Scan for the cell matching the given text and deliver its (x, y) coordinate at center. 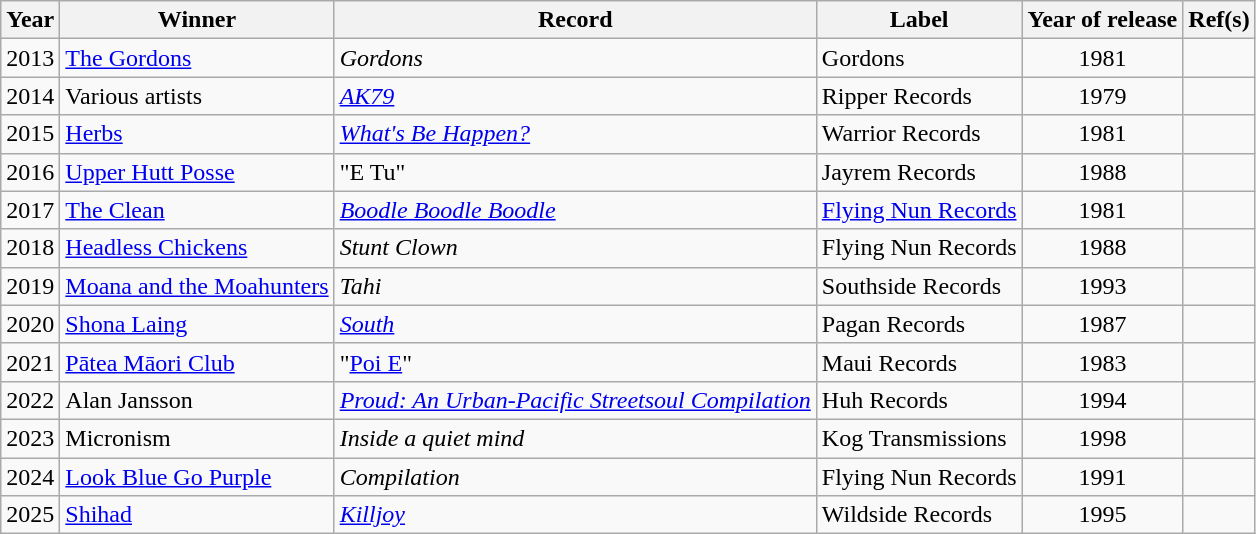
Winner (197, 20)
Jayrem Records (919, 172)
Killjoy (575, 515)
Shona Laing (197, 324)
2014 (30, 96)
Pātea Māori Club (197, 362)
2024 (30, 477)
Record (575, 20)
Shihad (197, 515)
Pagan Records (919, 324)
Ref(s) (1219, 20)
2020 (30, 324)
South (575, 324)
Boodle Boodle Boodle (575, 210)
1987 (1102, 324)
What's Be Happen? (575, 134)
The Gordons (197, 58)
Look Blue Go Purple (197, 477)
1998 (1102, 438)
2016 (30, 172)
"E Tu" (575, 172)
Kog Transmissions (919, 438)
Year of release (1102, 20)
Huh Records (919, 400)
2013 (30, 58)
Year (30, 20)
2019 (30, 286)
Wildside Records (919, 515)
Various artists (197, 96)
Inside a quiet mind (575, 438)
Label (919, 20)
Compilation (575, 477)
1979 (1102, 96)
Warrior Records (919, 134)
2021 (30, 362)
1994 (1102, 400)
2025 (30, 515)
Proud: An Urban-Pacific Streetsoul Compilation (575, 400)
Upper Hutt Posse (197, 172)
2023 (30, 438)
1995 (1102, 515)
Micronism (197, 438)
1991 (1102, 477)
The Clean (197, 210)
Herbs (197, 134)
Southside Records (919, 286)
2015 (30, 134)
Headless Chickens (197, 248)
Tahi (575, 286)
2022 (30, 400)
Moana and the Moahunters (197, 286)
Ripper Records (919, 96)
AK79 (575, 96)
1993 (1102, 286)
Alan Jansson (197, 400)
2017 (30, 210)
"Poi E" (575, 362)
Stunt Clown (575, 248)
2018 (30, 248)
Maui Records (919, 362)
1983 (1102, 362)
